For the text-containing cell, return its midpoint in (X, Y) coordinate format. 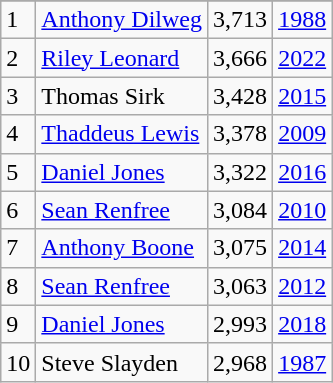
2018 (302, 324)
2009 (302, 134)
2015 (302, 96)
3,063 (240, 286)
4 (18, 134)
2,968 (240, 362)
7 (18, 248)
Steve Slayden (122, 362)
1 (18, 20)
3,713 (240, 20)
1987 (302, 362)
Riley Leonard (122, 58)
2014 (302, 248)
2012 (302, 286)
3,666 (240, 58)
6 (18, 210)
2,993 (240, 324)
2022 (302, 58)
3,428 (240, 96)
Anthony Dilweg (122, 20)
2016 (302, 172)
3,378 (240, 134)
3,084 (240, 210)
Anthony Boone (122, 248)
Thaddeus Lewis (122, 134)
Thomas Sirk (122, 96)
1988 (302, 20)
3,322 (240, 172)
2010 (302, 210)
8 (18, 286)
5 (18, 172)
3,075 (240, 248)
9 (18, 324)
2 (18, 58)
10 (18, 362)
3 (18, 96)
